Return the (x, y) coordinate for the center point of the cell that contains the specified text.  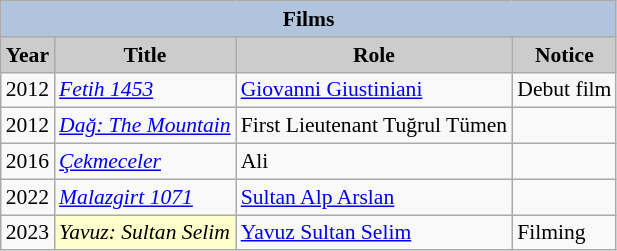
2016 (28, 162)
Giovanni Giustiniani (374, 90)
Role (374, 55)
Ali (374, 162)
Debut film (564, 90)
Yavuz Sultan Selim (374, 233)
Title (145, 55)
Fetih 1453 (145, 90)
Films (309, 19)
Filming (564, 233)
Year (28, 55)
Malazgirt 1071 (145, 197)
Dağ: The Mountain (145, 126)
Notice (564, 55)
Yavuz: Sultan Selim (145, 233)
First Lieutenant Tuğrul Tümen (374, 126)
2023 (28, 233)
Sultan Alp Arslan (374, 197)
2022 (28, 197)
Çekmeceler (145, 162)
